Detect which cell encompasses the target text, then output its (X, Y) center coordinate. 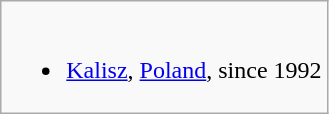
Kalisz, Poland, since 1992 (164, 58)
